Determine the (x, y) coordinate at the center of the cell enclosing the given text.  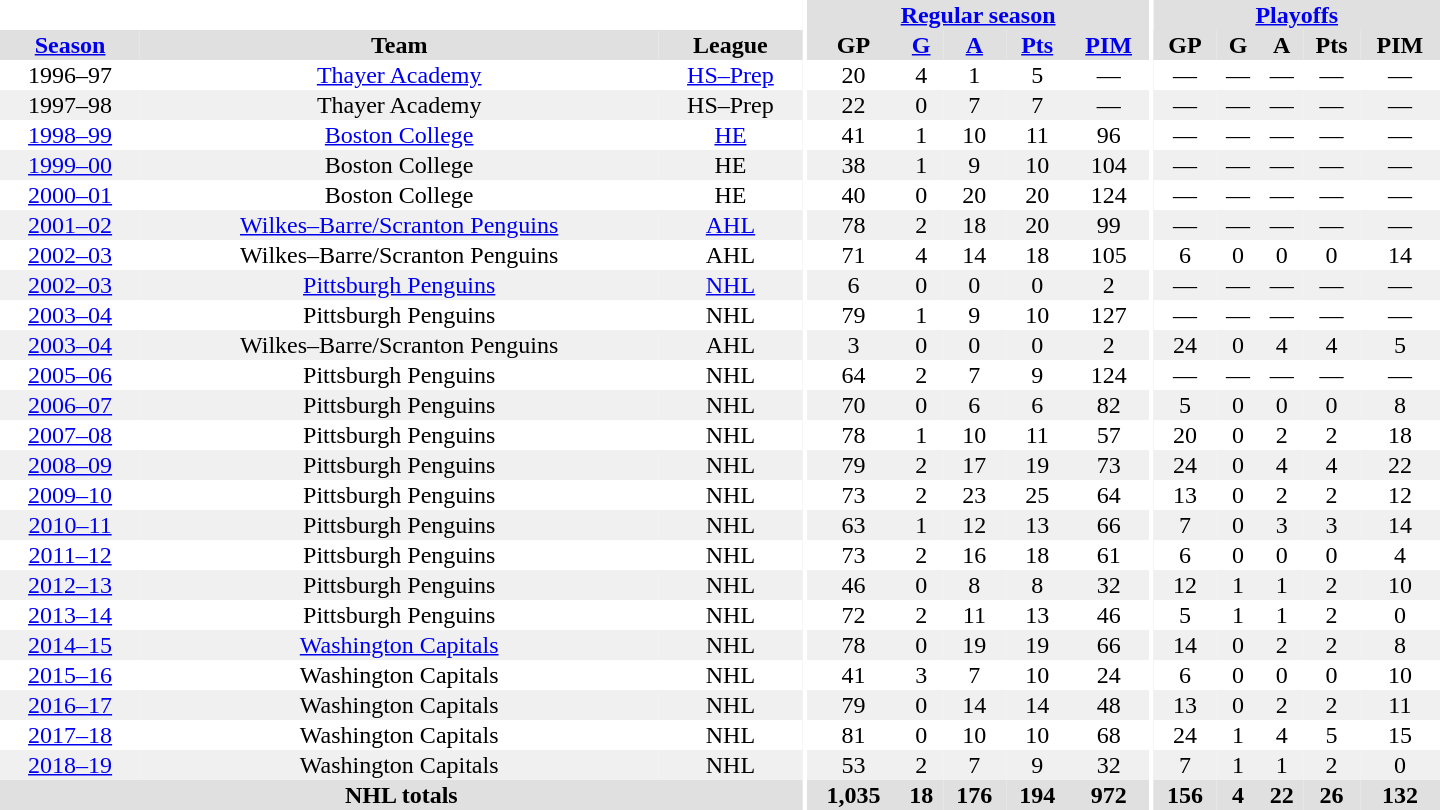
2016–17 (70, 705)
1,035 (854, 795)
Season (70, 45)
2006–07 (70, 405)
105 (1109, 255)
15 (1400, 735)
25 (1038, 495)
1996–97 (70, 75)
2010–11 (70, 525)
156 (1186, 795)
Team (399, 45)
63 (854, 525)
972 (1109, 795)
2014–15 (70, 645)
70 (854, 405)
2011–12 (70, 555)
2013–14 (70, 615)
2008–09 (70, 465)
1999–00 (70, 165)
23 (974, 495)
176 (974, 795)
2000–01 (70, 195)
16 (974, 555)
96 (1109, 135)
2012–13 (70, 585)
17 (974, 465)
132 (1400, 795)
40 (854, 195)
26 (1331, 795)
61 (1109, 555)
2017–18 (70, 735)
68 (1109, 735)
2005–06 (70, 375)
72 (854, 615)
53 (854, 765)
1998–99 (70, 135)
38 (854, 165)
71 (854, 255)
57 (1109, 435)
81 (854, 735)
1997–98 (70, 105)
2009–10 (70, 495)
Regular season (978, 15)
82 (1109, 405)
104 (1109, 165)
127 (1109, 315)
Playoffs (1297, 15)
League (730, 45)
48 (1109, 705)
194 (1038, 795)
NHL totals (402, 795)
2018–19 (70, 765)
99 (1109, 225)
2001–02 (70, 225)
2007–08 (70, 435)
2015–16 (70, 675)
